Find where the given text appears and provide that cell's center as (X, Y) coordinate. 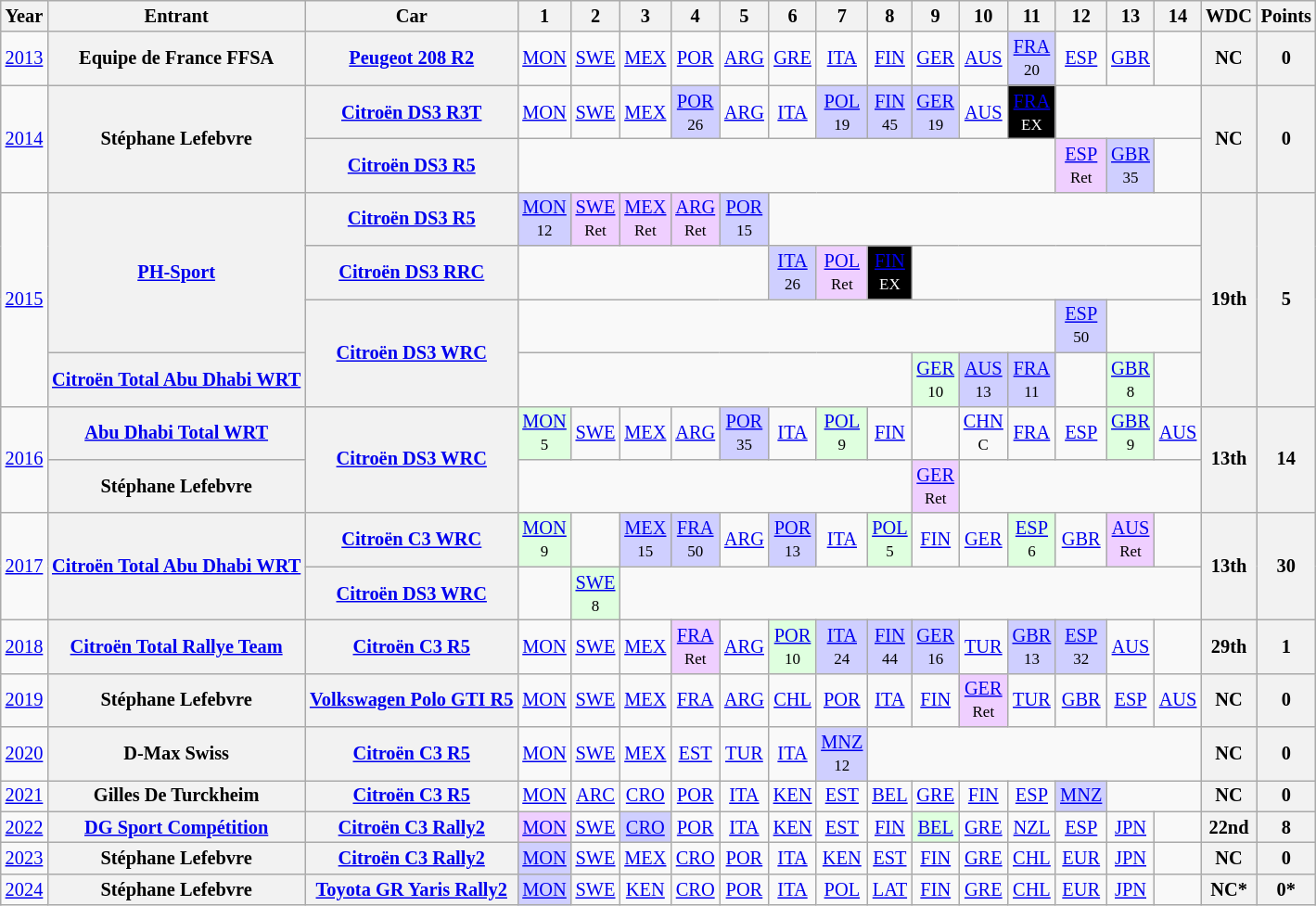
Abu Dhabi Total WRT (176, 433)
13 (1131, 16)
2018 (24, 646)
WDC (1229, 16)
AUSRet (1131, 540)
Citroën DS3 R3T (412, 112)
Peugeot 208 R2 (412, 58)
Citroën Total Rallye Team (176, 646)
2015 (24, 299)
2022 (24, 827)
7 (842, 16)
POR10 (793, 646)
Gilles De Turckheim (176, 796)
POL9 (842, 433)
3 (645, 16)
FINEX (889, 273)
GER16 (936, 646)
POR26 (696, 112)
FRA11 (1032, 379)
0* (1286, 889)
ESP32 (1081, 646)
MON12 (543, 219)
GBR8 (1131, 379)
POR35 (744, 433)
2014 (24, 139)
FIN44 (889, 646)
FRAEX (1032, 112)
MEXRet (645, 219)
ARGRet (696, 219)
FRA50 (696, 540)
MEX15 (645, 540)
Year (24, 16)
POLRet (842, 273)
NC* (1229, 889)
D-Max Swiss (176, 754)
2020 (24, 754)
GER19 (936, 112)
ESP50 (1081, 325)
Toyota GR Yaris Rally2 (412, 889)
ESP6 (1032, 540)
MON9 (543, 540)
Points (1286, 16)
MNZ12 (842, 754)
SWERet (595, 219)
2023 (24, 858)
GBR35 (1131, 165)
GBR13 (1032, 646)
Car (412, 16)
22nd (1229, 827)
2017 (24, 566)
Equipe de France FFSA (176, 58)
2 (595, 16)
MON5 (543, 433)
PH-Sport (176, 273)
ARC (595, 796)
FRARet (696, 646)
6 (793, 16)
Volkswagen Polo GTI R5 (412, 700)
2019 (24, 700)
19th (1229, 299)
12 (1081, 16)
2024 (24, 889)
10 (983, 16)
LAT (889, 889)
NZL (1032, 827)
POR15 (744, 219)
ITA26 (793, 273)
ITA24 (842, 646)
2021 (24, 796)
9 (936, 16)
POL (842, 889)
4 (696, 16)
GBR9 (1131, 433)
Entrant (176, 16)
POL5 (889, 540)
ESPRet (1081, 165)
CHNC (983, 433)
SWE8 (595, 593)
29th (1229, 646)
Citroën C3 WRC (412, 540)
30 (1286, 566)
AUS13 (983, 379)
11 (1032, 16)
FRA20 (1032, 58)
Citroën DS3 RRC (412, 273)
FIN45 (889, 112)
GER10 (936, 379)
POL19 (842, 112)
DG Sport Compétition (176, 827)
POR13 (793, 540)
2013 (24, 58)
2016 (24, 460)
MNZ (1081, 796)
